Locate the cell with the specified text and output its [X, Y] center coordinate. 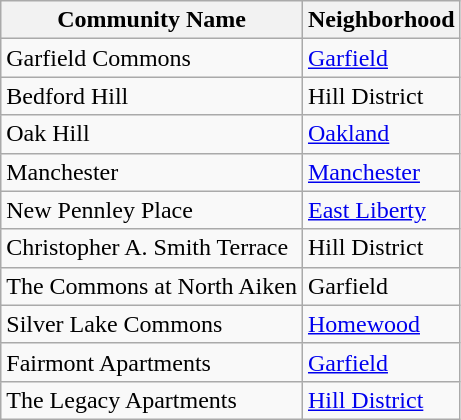
Neighborhood [381, 20]
East Liberty [381, 210]
Community Name [152, 20]
Silver Lake Commons [152, 324]
Christopher A. Smith Terrace [152, 248]
New Pennley Place [152, 210]
The Legacy Apartments [152, 400]
The Commons at North Aiken [152, 286]
Bedford Hill [152, 96]
Fairmont Apartments [152, 362]
Oak Hill [152, 134]
Oakland [381, 134]
Homewood [381, 324]
Garfield Commons [152, 58]
